Pinpoint the cell where the given text exists, returning its [x, y] midpoint coordinate. 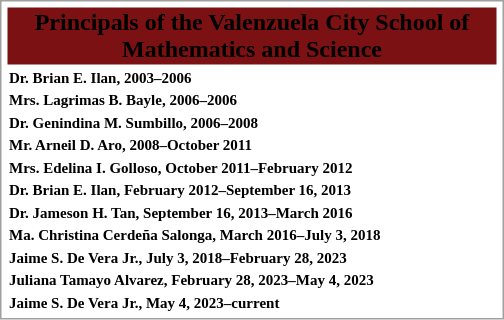
Mrs. Edelina I. Golloso, October 2011–February 2012 [252, 168]
Principals of the Valenzuela City School of Mathematics and Science [252, 36]
Dr. Genindina M. Sumbillo, 2006–2008 [252, 122]
Jaime S. De Vera Jr., July 3, 2018–February 28, 2023 [252, 258]
Ma. Christina Cerdeña Salonga, March 2016–July 3, 2018 [252, 235]
Dr. Brian E. Ilan, 2003–2006 [252, 78]
Dr. Brian E. Ilan, February 2012–September 16, 2013 [252, 190]
Mr. Arneil D. Aro, 2008–October 2011 [252, 145]
Dr. Jameson H. Tan, September 16, 2013–March 2016 [252, 212]
Juliana Tamayo Alvarez, February 28, 2023–May 4, 2023 [252, 280]
Mrs. Lagrimas B. Bayle, 2006–2006 [252, 100]
Jaime S. De Vera Jr., May 4, 2023–current [252, 302]
